Scan for the cell matching the given text and deliver its (x, y) coordinate at center. 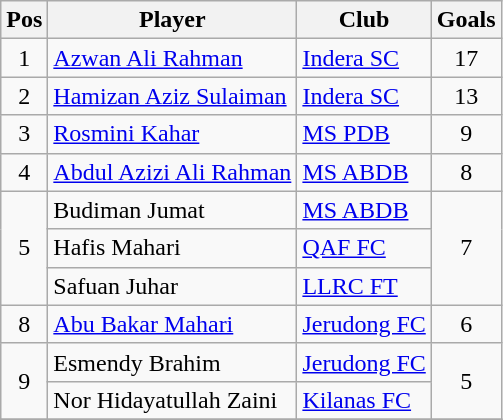
Budiman Jumat (172, 210)
Goals (466, 20)
17 (466, 58)
13 (466, 96)
Abdul Azizi Ali Rahman (172, 172)
Pos (24, 20)
2 (24, 96)
QAF FC (364, 248)
Hafis Mahari (172, 248)
3 (24, 134)
Player (172, 20)
6 (466, 324)
Rosmini Kahar (172, 134)
MS PDB (364, 134)
Esmendy Brahim (172, 362)
Kilanas FC (364, 400)
7 (466, 248)
Abu Bakar Mahari (172, 324)
1 (24, 58)
Hamizan Aziz Sulaiman (172, 96)
4 (24, 172)
Azwan Ali Rahman (172, 58)
Club (364, 20)
Nor Hidayatullah Zaini (172, 400)
LLRC FT (364, 286)
Safuan Juhar (172, 286)
